Output the (X, Y) coordinate of the center of the cell containing the given text.  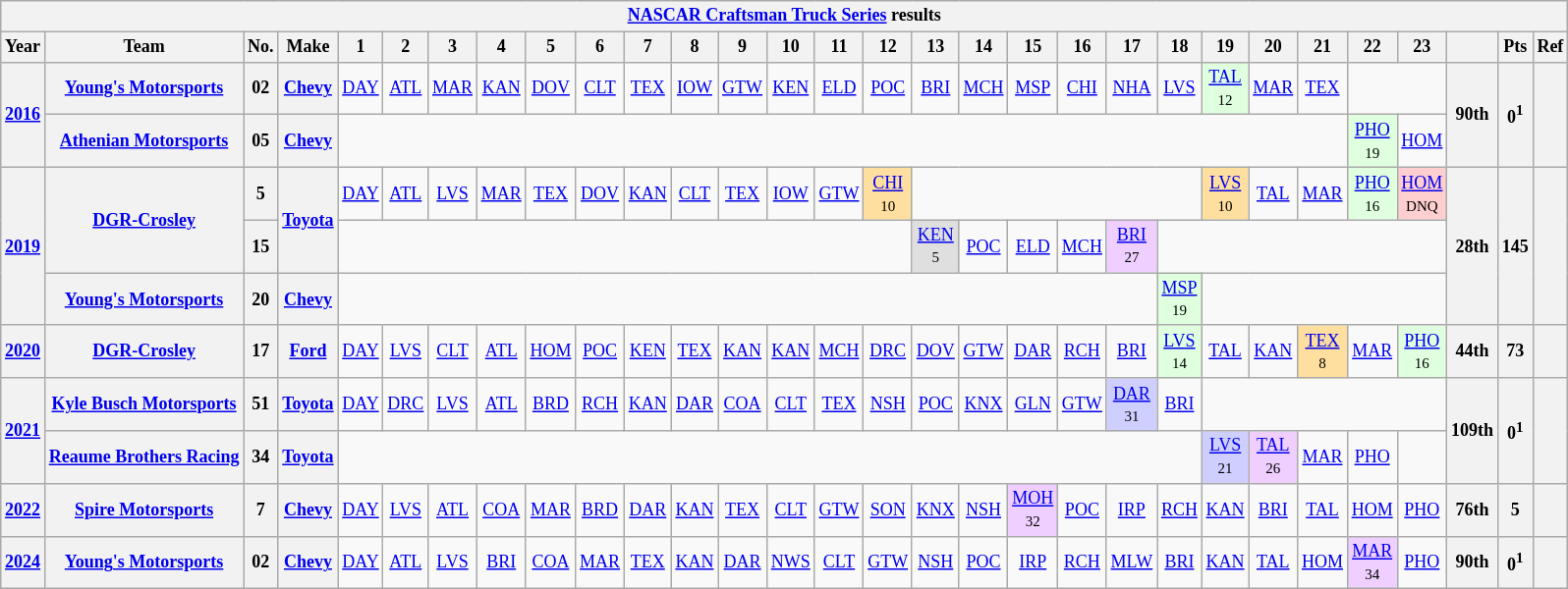
Spire Motorsports (143, 509)
DAR31 (1132, 404)
No. (261, 47)
CHI10 (888, 193)
18 (1180, 47)
4 (501, 47)
HOMDNQ (1423, 193)
2 (406, 47)
Make (308, 47)
22 (1372, 47)
TAL12 (1225, 88)
2021 (24, 430)
2024 (24, 562)
145 (1515, 245)
Year (24, 47)
6 (600, 47)
13 (935, 47)
MAR34 (1372, 562)
11 (839, 47)
NASCAR Craftsman Truck Series results (784, 16)
LVS10 (1225, 193)
3 (453, 47)
9 (743, 47)
16 (1083, 47)
44th (1473, 351)
Pts (1515, 47)
05 (261, 141)
Ford (308, 351)
51 (261, 404)
NWS (790, 562)
109th (1473, 430)
28th (1473, 245)
NHA (1132, 88)
14 (983, 47)
PHO19 (1372, 141)
LVS21 (1225, 457)
GLN (1034, 404)
Reaume Brothers Racing (143, 457)
LVS14 (1180, 351)
2020 (24, 351)
TEX8 (1322, 351)
Athenian Motorsports (143, 141)
12 (888, 47)
34 (261, 457)
76th (1473, 509)
MSP (1034, 88)
8 (695, 47)
19 (1225, 47)
MOH32 (1034, 509)
Kyle Busch Motorsports (143, 404)
Ref (1550, 47)
21 (1322, 47)
2022 (24, 509)
23 (1423, 47)
1 (361, 47)
2016 (24, 114)
SON (888, 509)
MLW (1132, 562)
73 (1515, 351)
MSP19 (1180, 299)
BRI27 (1132, 246)
CHI (1083, 88)
2019 (24, 245)
Team (143, 47)
KEN5 (935, 246)
10 (790, 47)
TAL26 (1273, 457)
